For the text-containing cell, return its midpoint in [x, y] coordinate format. 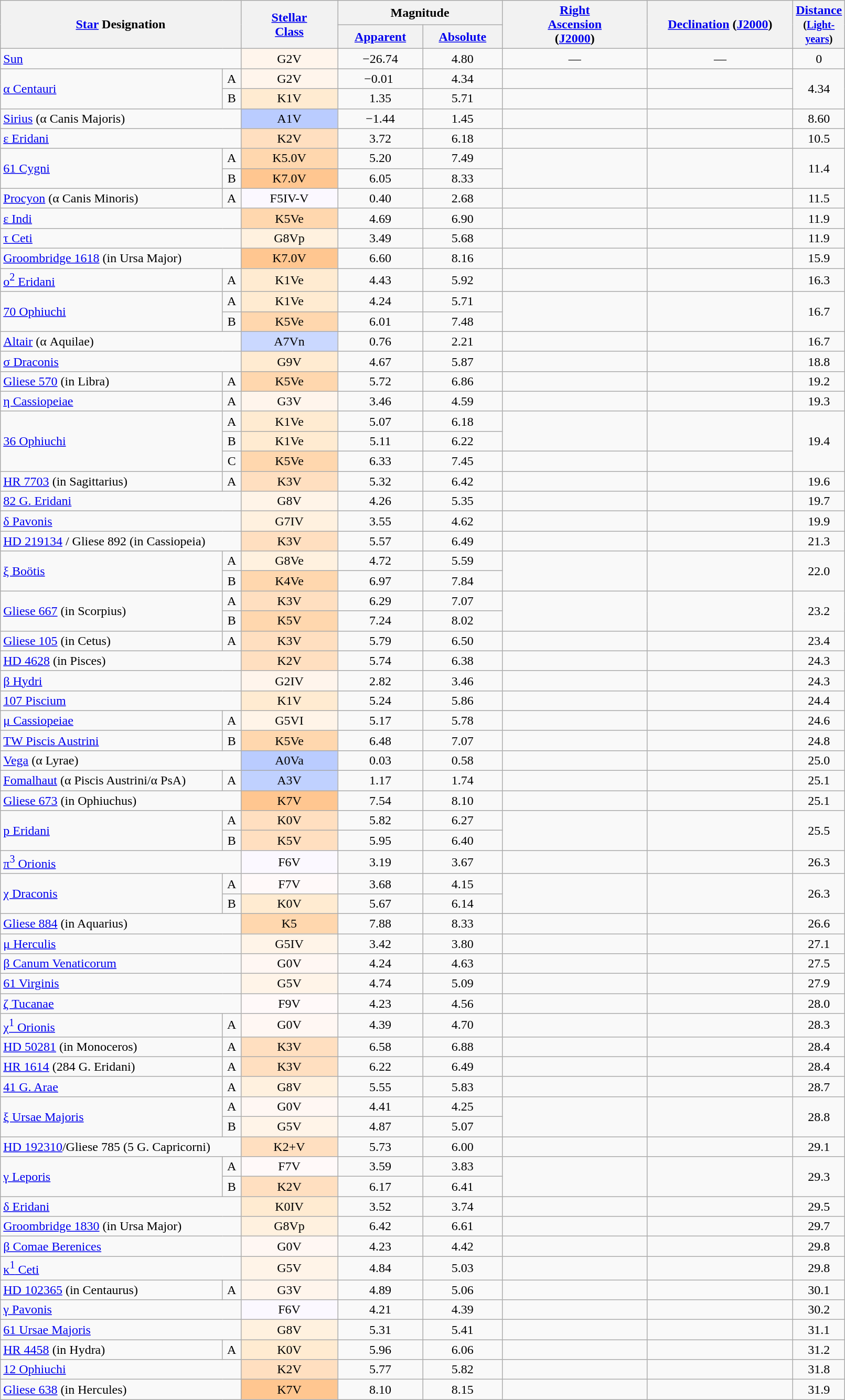
5.72 [380, 381]
χ1 Orionis [112, 1026]
β Hydri [121, 681]
γ Leporis [112, 1177]
3.68 [380, 884]
ο2 Eridani [112, 280]
29.3 [819, 1177]
Fomalhaut (α Piscis Austrini/α PsA) [112, 781]
5.24 [380, 701]
HD 192310/Gliese 785 (5 G. Capricorni) [121, 1147]
6.05 [380, 178]
F9V [290, 1004]
Gliese 884 (in Aquarius) [121, 923]
A3V [290, 781]
31.1 [819, 1330]
HR 4458 (in Hydra) [112, 1350]
K5.0V [290, 158]
Gliese 570 (in Libra) [112, 381]
G5IV [290, 944]
5.59 [463, 561]
61 Cygni [112, 168]
δ Eridani [121, 1207]
61 Ursae Majoris [121, 1330]
6.14 [463, 903]
24.8 [819, 740]
Apparent [380, 37]
6.48 [380, 740]
HD 4628 (in Pisces) [121, 661]
μ Cassiopeiae [112, 720]
6.86 [463, 381]
5.95 [380, 841]
μ Herculis [121, 944]
−0.01 [380, 79]
4.84 [380, 1268]
4.89 [380, 1290]
8.16 [463, 258]
19.6 [819, 481]
24.6 [819, 720]
η Cassiopeiae [112, 401]
3.42 [380, 944]
C [232, 461]
3.52 [380, 1207]
19.2 [819, 381]
G8Ve [290, 561]
5.03 [463, 1268]
Distance(Light-years) [819, 25]
5.67 [380, 903]
−1.44 [380, 119]
31.2 [819, 1350]
6.33 [380, 461]
A0Va [290, 760]
Sun [121, 59]
3.80 [463, 944]
3.59 [380, 1167]
τ Ceti [121, 238]
27.1 [819, 944]
36 Ophiuchi [112, 441]
5.20 [380, 158]
Star Designation [121, 25]
2.82 [380, 681]
22.0 [819, 571]
Gliese 667 (in Scorpius) [112, 611]
RightAscension(J2000) [575, 25]
1.17 [380, 781]
6.29 [380, 601]
ε Indi [121, 218]
3.49 [380, 238]
11.5 [819, 198]
4.67 [380, 361]
Gliese 105 (in Cetus) [112, 641]
5.92 [463, 280]
21.3 [819, 541]
F5IV-V [290, 198]
K4Ve [290, 581]
4.72 [380, 561]
A1V [290, 119]
TW Piscis Austrini [112, 740]
29.1 [819, 1147]
G5VI [290, 720]
29.5 [819, 1207]
7.84 [463, 581]
Altair (α Aquilae) [121, 341]
6.61 [463, 1226]
K5 [290, 923]
0.58 [463, 760]
6.90 [463, 218]
28.8 [819, 1117]
19.4 [819, 441]
6.06 [463, 1350]
3.72 [380, 138]
5.11 [380, 441]
28.7 [819, 1086]
31.9 [819, 1390]
30.1 [819, 1290]
6.27 [463, 821]
18.8 [819, 361]
σ Draconis [121, 361]
4.26 [380, 501]
4.21 [380, 1310]
A7Vn [290, 341]
5.09 [463, 984]
2.68 [463, 198]
4.41 [380, 1107]
p Eridani [112, 831]
7.45 [463, 461]
6.50 [463, 641]
χ Draconis [112, 893]
1.35 [380, 99]
5.96 [380, 1350]
0.03 [380, 760]
16.3 [819, 280]
5.57 [380, 541]
−26.74 [380, 59]
7.24 [380, 621]
6.17 [380, 1187]
5.68 [463, 238]
6.88 [463, 1047]
Declination (J2000) [720, 25]
28.3 [819, 1026]
10.5 [819, 138]
HR 1614 (284 G. Eridani) [112, 1067]
Groombridge 1830 (in Ursa Major) [121, 1226]
4.25 [463, 1107]
HD 50281 (in Monoceros) [112, 1047]
β Canum Venaticorum [121, 964]
5.06 [463, 1290]
ξ Ursae Majoris [112, 1117]
Gliese 638 (in Hercules) [121, 1390]
1.45 [463, 119]
25.5 [819, 831]
6.01 [380, 321]
4.70 [463, 1026]
HD 102365 (in Centaurus) [112, 1290]
41 G. Arae [112, 1086]
4.80 [463, 59]
ζ Tucanae [121, 1004]
Vega (α Lyrae) [121, 760]
7.49 [463, 158]
7.88 [380, 923]
23.4 [819, 641]
HR 7703 (in Sagittarius) [112, 481]
G2IV [290, 681]
24.4 [819, 701]
25.0 [819, 760]
β Comae Berenices [121, 1246]
5.73 [380, 1147]
G9V [290, 361]
4.42 [463, 1246]
κ1 Ceti [121, 1268]
Sirius (α Canis Majoris) [121, 119]
27.9 [819, 984]
1.74 [463, 781]
4.43 [380, 280]
19.3 [819, 401]
30.2 [819, 1310]
α Centauri [112, 89]
5.55 [380, 1086]
29.7 [819, 1226]
ξ Boötis [112, 571]
8.60 [819, 119]
4.63 [463, 964]
γ Pavonis [121, 1310]
70 Ophiuchi [112, 311]
Magnitude [420, 13]
StellarClass [290, 25]
28.0 [819, 1004]
6.58 [380, 1047]
6.00 [463, 1147]
K2+V [290, 1147]
4.56 [463, 1004]
3.83 [463, 1167]
6.60 [380, 258]
4.15 [463, 884]
ε Eridani [121, 138]
Absolute [463, 37]
5.83 [463, 1086]
5.41 [463, 1330]
4.74 [380, 984]
4.69 [380, 218]
5.74 [380, 661]
4.59 [463, 401]
5.35 [463, 501]
8.15 [463, 1390]
π3 Orionis [121, 862]
7.54 [380, 801]
5.79 [380, 641]
5.87 [463, 361]
11.4 [819, 168]
4.62 [463, 521]
3.74 [463, 1207]
3.55 [380, 521]
3.19 [380, 862]
Procyon (α Canis Minoris) [112, 198]
61 Virginis [121, 984]
19.9 [819, 521]
6.97 [380, 581]
15.9 [819, 258]
5.86 [463, 701]
δ Pavonis [121, 521]
5.31 [380, 1330]
0 [819, 59]
27.5 [819, 964]
26.6 [819, 923]
6.41 [463, 1187]
82 G. Eridani [121, 501]
2.21 [463, 341]
5.78 [463, 720]
5.17 [380, 720]
31.8 [819, 1370]
5.77 [380, 1370]
6.40 [463, 841]
7.48 [463, 321]
0.40 [380, 198]
107 Piscium [121, 701]
19.7 [819, 501]
6.38 [463, 661]
0.76 [380, 341]
5.32 [380, 481]
Groombridge 1618 (in Ursa Major) [121, 258]
8.02 [463, 621]
K0IV [290, 1207]
12 Ophiuchi [121, 1370]
Gliese 673 (in Ophiuchus) [121, 801]
HD 219134 / Gliese 892 (in Cassiopeia) [121, 541]
3.67 [463, 862]
G7IV [290, 521]
23.2 [819, 611]
4.87 [380, 1127]
